For the text-containing cell, return its midpoint in [X, Y] coordinate format. 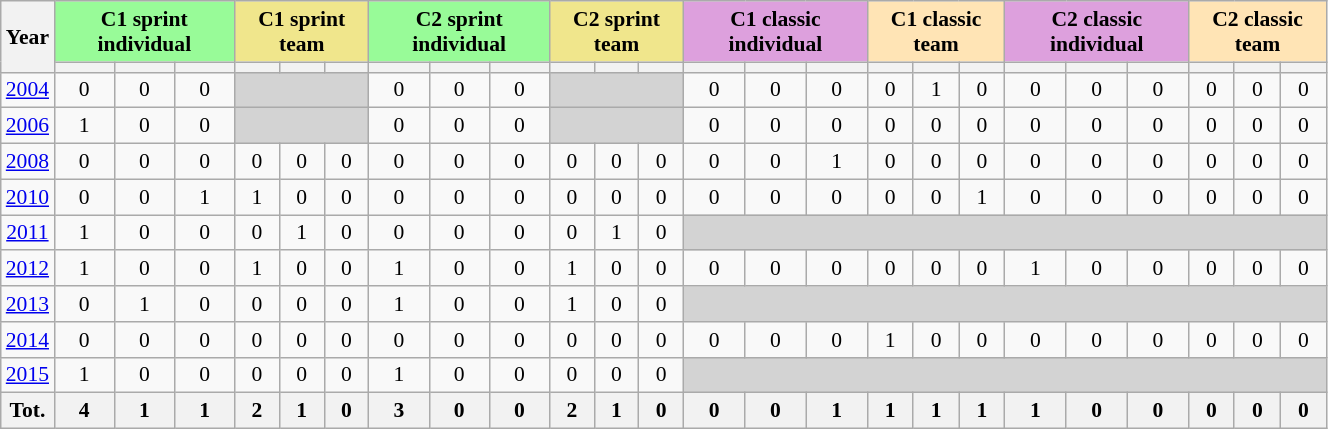
C1 sprint team [302, 32]
Tot. [28, 411]
3 [399, 411]
2015 [28, 375]
2014 [28, 340]
C2 classic team [1257, 32]
C2 sprint individual [460, 32]
2006 [28, 126]
C1 sprint individual [144, 32]
2008 [28, 162]
Year [28, 36]
4 [84, 411]
2010 [28, 197]
C2 sprint team [616, 32]
2013 [28, 304]
C1 classic individual [776, 32]
C1 classic team [936, 32]
2012 [28, 269]
2004 [28, 90]
2011 [28, 233]
C2 classic individual [1097, 32]
